Find where the given text appears and provide that cell's center as [x, y] coordinate. 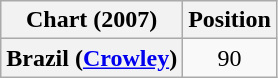
Chart (2007) [92, 20]
Brazil (Crowley) [92, 58]
90 [230, 58]
Position [230, 20]
